Determine the (X, Y) coordinate at the center of the cell enclosing the given text.  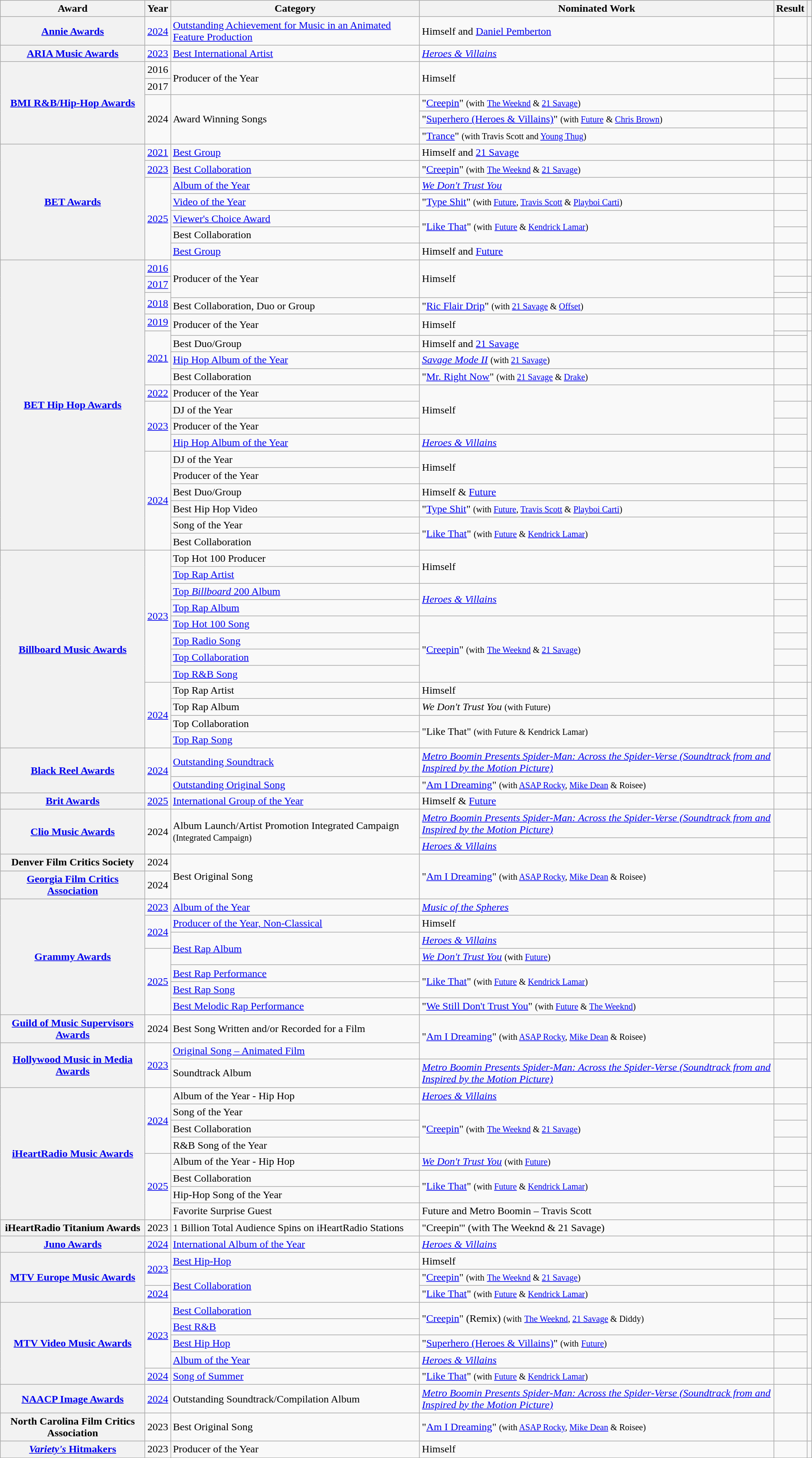
Top Hot 100 Producer (295, 558)
Denver Film Critics Society (73, 862)
Year (158, 9)
BET Hip Hop Awards (73, 405)
Best Hip Hop (295, 1343)
"We Still Don't Trust You" (with Future & The Weeknd) (596, 1006)
Producer of the Year, Non-Classical (295, 924)
Original Song – Animated Film (295, 1051)
Best Hip Hop Video (295, 509)
Hollywood Music in Media Awards (73, 1065)
Award (73, 9)
Clio Music Awards (73, 832)
Top Hot 100 Song (295, 624)
BMI R&B/Hip-Hop Awards (73, 103)
Best Hip-Hop (295, 1261)
Future and Metro Boomin – Travis Scott (596, 1211)
Soundtrack Album (295, 1073)
Hip-Hop Song of the Year (295, 1195)
2022 (158, 393)
Top Billboard 200 Album (295, 591)
Outstanding Soundtrack (295, 763)
Brit Awards (73, 801)
Song of Summer (295, 1376)
Georgia Film Critics Association (73, 885)
Outstanding Original Song (295, 785)
Outstanding Achievement for Music in an Animated Feature Production (295, 31)
Black Reel Awards (73, 770)
Top Radio Song (295, 641)
Music of the Spheres (596, 907)
2018 (158, 304)
Best Rap Song (295, 989)
iHeartRadio Music Awards (73, 1153)
Annie Awards (73, 31)
North Carolina Film Critics Association (73, 1427)
Favorite Surprise Guest (295, 1211)
MTV Video Music Awards (73, 1343)
Video of the Year (295, 202)
Outstanding Soundtrack/Compilation Album (295, 1399)
"Trance" (with Travis Scott and Young Thug) (596, 136)
NAACP Image Awards (73, 1399)
Category (295, 9)
iHeartRadio Titanium Awards (73, 1228)
2019 (158, 322)
Juno Awards (73, 1244)
Himself and Daniel Pemberton (596, 31)
Best Song Written and/or Recorded for a Film (295, 1028)
Album Launch/Artist Promotion Integrated Campaign (Integrated Campaign) (295, 832)
BET Awards (73, 202)
Top Rap Song (295, 740)
Best Rap Performance (295, 973)
Savage Mode II (with 21 Savage) (596, 360)
R&B Song of the Year (295, 1145)
Viewer's Choice Award (295, 218)
"Creepin" (Remix) (with The Weeknd, 21 Savage & Diddy) (596, 1319)
International Group of the Year (295, 801)
Best R&B (295, 1327)
"Ric Flair Drip" (with 21 Savage & Offset) (596, 306)
"Creepin'" (with The Weeknd & 21 Savage) (596, 1228)
Award Winning Songs (295, 119)
Guild of Music Supervisors Awards (73, 1028)
Best Collaboration, Duo or Group (295, 306)
Billboard Music Awards (73, 649)
We Don't Trust You (596, 185)
"Superhero (Heroes & Villains)" (with Future & Chris Brown) (596, 119)
Result (790, 9)
"Superhero (Heroes & Villains)" (with Future) (596, 1343)
Best Melodic Rap Performance (295, 1006)
MTV Europe Music Awards (73, 1277)
1 Billion Total Audience Spins on iHeartRadio Stations (295, 1228)
Variety's Hitmakers (73, 1449)
Best International Artist (295, 53)
Grammy Awards (73, 957)
International Album of the Year (295, 1244)
ARIA Music Awards (73, 53)
"Mr. Right Now" (with 21 Savage & Drake) (596, 377)
Top R&B Song (295, 674)
Nominated Work (596, 9)
Best Rap Album (295, 948)
Himself and Future (596, 252)
